Provide the (X, Y) coordinate of the cell's center where the given text is located.  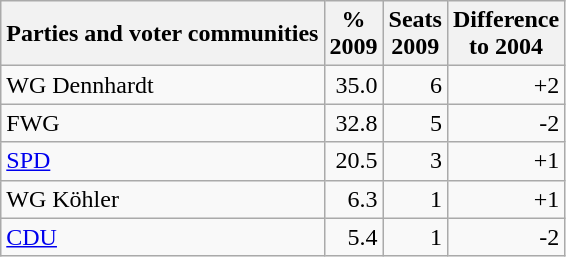
SPD (162, 161)
WG Köhler (162, 199)
Differenceto 2004 (506, 34)
%2009 (354, 34)
WG Dennhardt (162, 85)
6 (415, 85)
5 (415, 123)
5.4 (354, 237)
Seats2009 (415, 34)
FWG (162, 123)
32.8 (354, 123)
+2 (506, 85)
20.5 (354, 161)
CDU (162, 237)
3 (415, 161)
6.3 (354, 199)
Parties and voter communities (162, 34)
35.0 (354, 85)
